Return [x, y] of the center of cell containing provided text 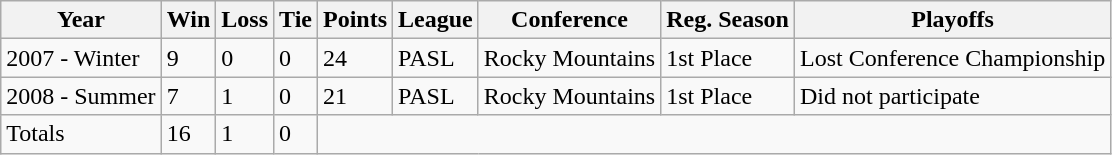
Totals [81, 134]
Tie [296, 20]
Conference [569, 20]
Win [188, 20]
2008 - Summer [81, 96]
Did not participate [952, 96]
7 [188, 96]
16 [188, 134]
Reg. Season [728, 20]
Lost Conference Championship [952, 58]
Year [81, 20]
Loss [245, 20]
Playoffs [952, 20]
24 [356, 58]
2007 - Winter [81, 58]
9 [188, 58]
League [436, 20]
21 [356, 96]
Points [356, 20]
